For the text-containing cell, return its midpoint in [X, Y] coordinate format. 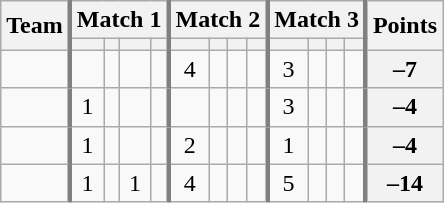
–7 [404, 69]
Match 3 [316, 20]
5 [288, 183]
–14 [404, 183]
2 [188, 145]
Match 2 [218, 20]
Points [404, 26]
Match 1 [120, 20]
Team [36, 26]
